Return (X, Y) of the center of cell containing provided text 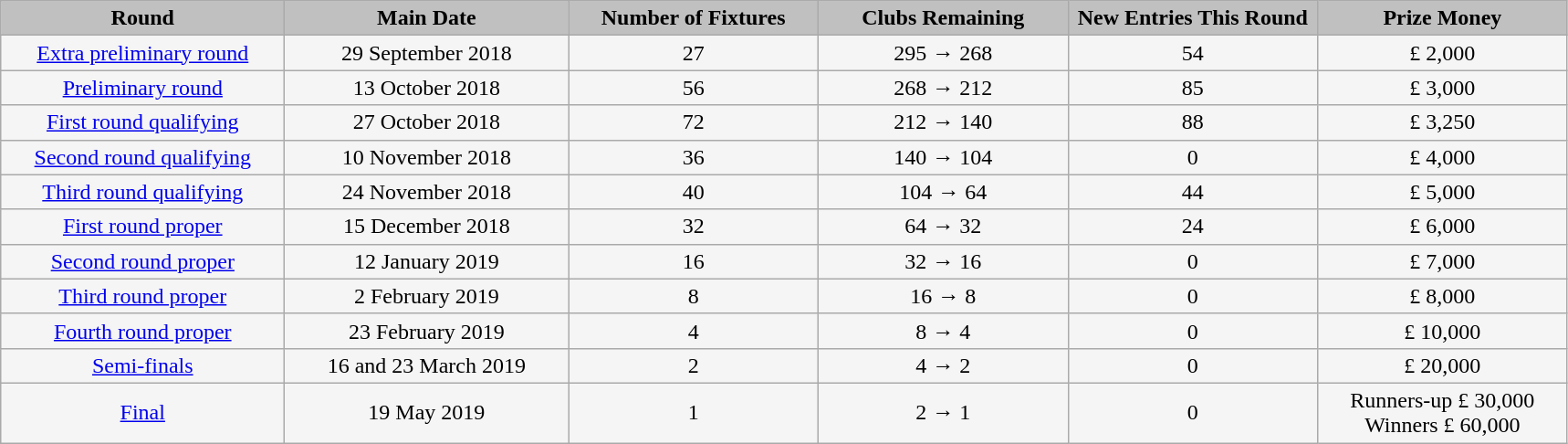
27 (694, 53)
268 → 212 (943, 88)
Second round proper (142, 261)
Third round qualifying (142, 192)
295 → 268 (943, 53)
16 (694, 261)
Number of Fixtures (694, 18)
85 (1193, 88)
212 → 140 (943, 122)
54 (1193, 53)
13 October 2018 (427, 88)
2 February 2019 (427, 296)
Prize Money (1443, 18)
Round (142, 18)
Clubs Remaining (943, 18)
16 → 8 (943, 296)
£ 2,000 (1443, 53)
23 February 2019 (427, 331)
64 → 32 (943, 227)
£ 20,000 (1443, 365)
First round proper (142, 227)
£ 6,000 (1443, 227)
19 May 2019 (427, 413)
10 November 2018 (427, 157)
2 → 1 (943, 413)
88 (1193, 122)
56 (694, 88)
First round qualifying (142, 122)
Preliminary round (142, 88)
New Entries This Round (1193, 18)
2 (694, 365)
£ 3,250 (1443, 122)
Third round proper (142, 296)
140 → 104 (943, 157)
Main Date (427, 18)
29 September 2018 (427, 53)
£ 3,000 (1443, 88)
£ 5,000 (1443, 192)
Runners-up £ 30,000 Winners £ 60,000 (1443, 413)
32 → 16 (943, 261)
44 (1193, 192)
24 (1193, 227)
Final (142, 413)
15 December 2018 (427, 227)
£ 4,000 (1443, 157)
27 October 2018 (427, 122)
4 → 2 (943, 365)
16 and 23 March 2019 (427, 365)
Semi-finals (142, 365)
£ 8,000 (1443, 296)
£ 7,000 (1443, 261)
4 (694, 331)
24 November 2018 (427, 192)
40 (694, 192)
36 (694, 157)
72 (694, 122)
8 → 4 (943, 331)
Extra preliminary round (142, 53)
8 (694, 296)
Fourth round proper (142, 331)
£ 10,000 (1443, 331)
1 (694, 413)
104 → 64 (943, 192)
32 (694, 227)
Second round qualifying (142, 157)
12 January 2019 (427, 261)
